Output the (x, y) coordinate of the center of the cell containing the given text.  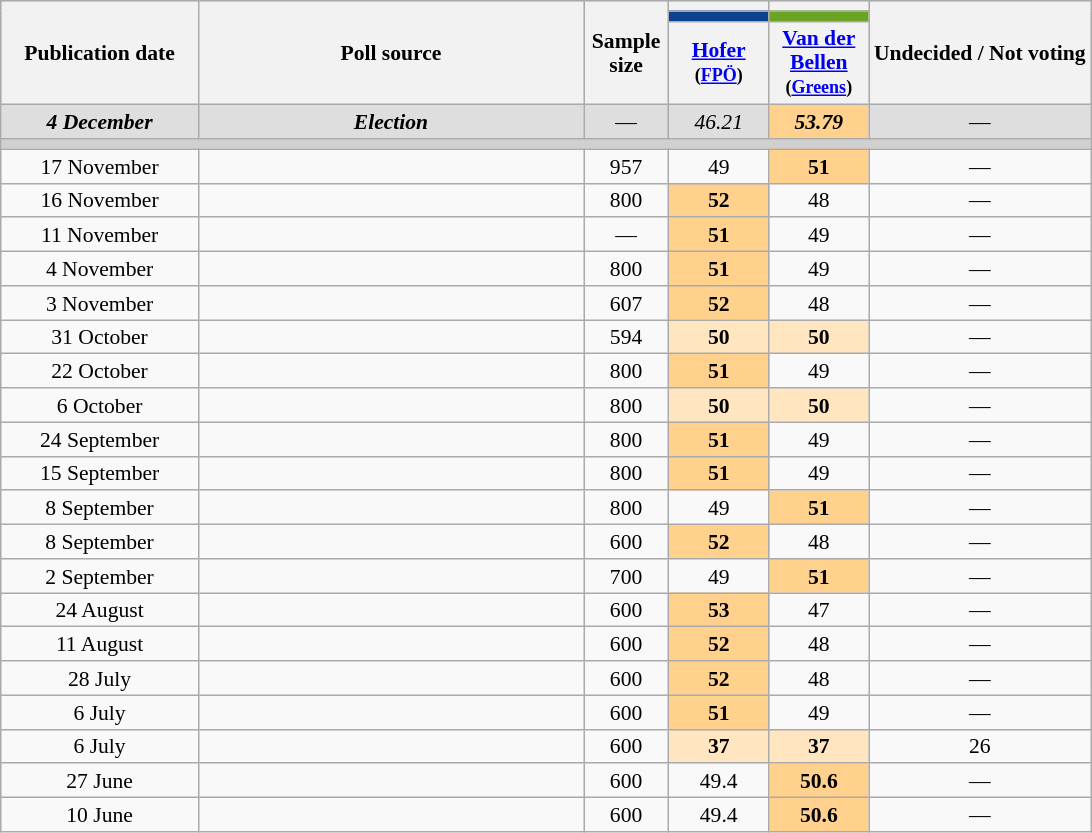
31 October (100, 337)
4 November (100, 269)
46.21 (719, 122)
24 September (100, 439)
10 June (100, 815)
Sample size (626, 53)
3 November (100, 303)
607 (626, 303)
Poll source (390, 53)
28 July (100, 678)
26 (980, 746)
Undecided / Not voting (980, 53)
47 (819, 610)
53.79 (819, 122)
53 (719, 610)
Van der Bellen(Greens) (819, 63)
2 September (100, 576)
11 November (100, 235)
4 December (100, 122)
27 June (100, 781)
11 August (100, 644)
22 October (100, 371)
17 November (100, 166)
Publication date (100, 53)
700 (626, 576)
24 August (100, 610)
Hofer(FPÖ) (719, 63)
15 September (100, 473)
16 November (100, 200)
957 (626, 166)
594 (626, 337)
6 October (100, 405)
Election (390, 122)
